For the text-containing cell, return its midpoint in (X, Y) coordinate format. 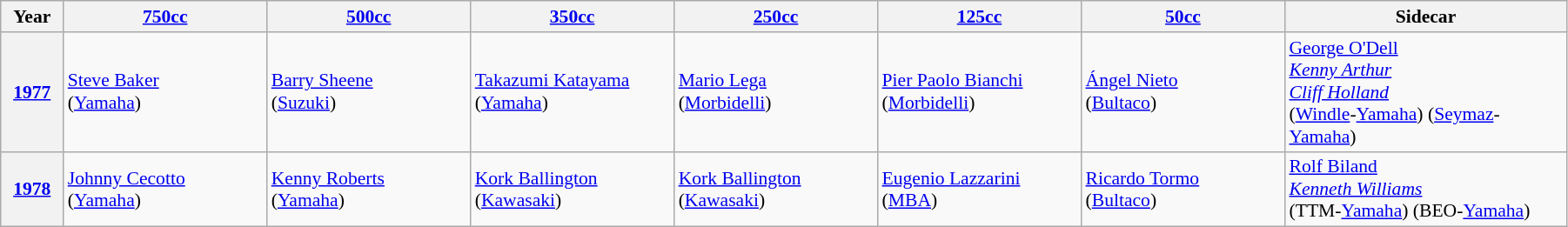
Eugenio Lazzarini(MBA) (980, 190)
250cc (776, 17)
Mario Lega(Morbidelli) (776, 92)
Barry Sheene(Suzuki) (369, 92)
Ángel Nieto(Bultaco) (1183, 92)
Rolf Biland Kenneth Williams(TTM-Yamaha) (BEO-Yamaha) (1425, 190)
350cc (573, 17)
Johnny Cecotto(Yamaha) (165, 190)
Takazumi Katayama(Yamaha) (573, 92)
Steve Baker(Yamaha) (165, 92)
1977 (32, 92)
750cc (165, 17)
Kenny Roberts(Yamaha) (369, 190)
Year (32, 17)
1978 (32, 190)
125cc (980, 17)
50cc (1183, 17)
George O'Dell Kenny Arthur Cliff Holland(Windle-Yamaha) (Seymaz-Yamaha) (1425, 92)
Sidecar (1425, 17)
Ricardo Tormo(Bultaco) (1183, 190)
500cc (369, 17)
Pier Paolo Bianchi(Morbidelli) (980, 92)
